Return [X, Y] of the center of cell containing provided text 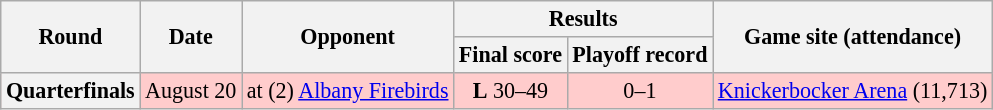
Playoff record [640, 54]
Knickerbocker Arena (11,713) [853, 90]
0–1 [640, 90]
Quarterfinals [70, 90]
at (2) Albany Firebirds [348, 90]
Game site (attendance) [853, 36]
Results [584, 18]
Date [191, 36]
Opponent [348, 36]
Final score [511, 54]
August 20 [191, 90]
L 30–49 [511, 90]
Round [70, 36]
